Scan for the cell matching the given text and deliver its (X, Y) coordinate at center. 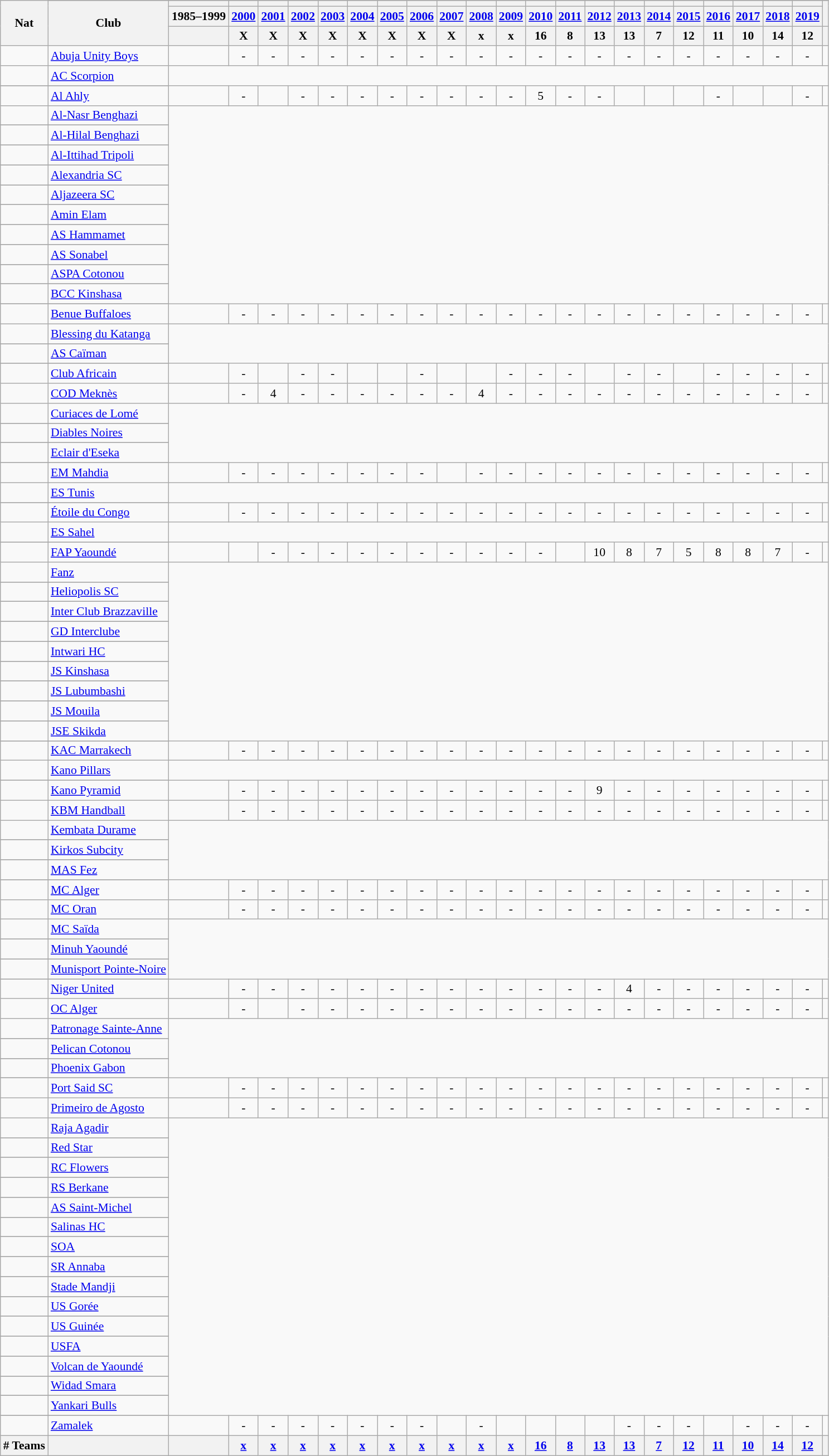
Munisport Pointe-Noire (108, 969)
Étoile du Congo (108, 513)
MC Alger (108, 890)
Volcan de Yaoundé (108, 1366)
2014 (659, 16)
Alexandria SC (108, 175)
Club Africain (108, 374)
Kano Pillars (108, 771)
Widad Smara (108, 1386)
SOA (108, 1247)
AS Sonabel (108, 255)
AS Caïman (108, 354)
RS Berkane (108, 1187)
AC Scorpion (108, 76)
Port Said SC (108, 1088)
GD Interclube (108, 632)
Raja Agadir (108, 1128)
Phoenix Gabon (108, 1068)
BCC Kinshasa (108, 294)
AS Saint-Michel (108, 1207)
2013 (629, 16)
Al-Hilal Benghazi (108, 135)
Al Ahly (108, 96)
Al-Ittihad Tripoli (108, 155)
Pelican Cotonou (108, 1049)
Abuja Unity Boys (108, 56)
USFA (108, 1346)
Yankari Bulls (108, 1406)
Amin Elam (108, 215)
Heliopolis SC (108, 592)
2017 (748, 16)
Primeiro de Agosto (108, 1108)
Kano Pyramid (108, 791)
Kembata Durame (108, 830)
2015 (688, 16)
2001 (273, 16)
RC Flowers (108, 1168)
2005 (392, 16)
Minuh Yaoundé (108, 949)
Fanz (108, 572)
9 (599, 791)
2007 (452, 16)
2006 (421, 16)
# Teams (25, 1445)
Eclair d'Eseka (108, 453)
Intwari HC (108, 651)
US Guinée (108, 1327)
2012 (599, 16)
2003 (332, 16)
ASPA Cotonou (108, 274)
OC Alger (108, 1009)
JS Kinshasa (108, 671)
AS Hammamet (108, 235)
Stade Mandji (108, 1287)
2011 (570, 16)
1985–1999 (198, 16)
Inter Club Brazzaville (108, 612)
2019 (807, 16)
Benue Buffaloes (108, 314)
Curiaces de Lomé (108, 413)
ES Tunis (108, 493)
MAS Fez (108, 870)
Club (108, 23)
US Gorée (108, 1307)
Diables Noires (108, 433)
2000 (243, 16)
FAP Yaoundé (108, 552)
Nat (25, 23)
Niger United (108, 989)
2002 (303, 16)
Blessing du Katanga (108, 334)
2004 (362, 16)
JS Lubumbashi (108, 692)
JS Mouila (108, 711)
2018 (777, 16)
SR Annaba (108, 1267)
2016 (718, 16)
Aljazeera SC (108, 195)
MC Oran (108, 909)
Patronage Sainte-Anne (108, 1029)
Zamalek (108, 1426)
Salinas HC (108, 1227)
2008 (481, 16)
2009 (511, 16)
Kirkos Subcity (108, 850)
KAC Marrakech (108, 751)
KBM Handball (108, 810)
Al-Nasr Benghazi (108, 115)
ES Sahel (108, 533)
Red Star (108, 1148)
JSE Skikda (108, 731)
COD Meknès (108, 393)
MC Saïda (108, 929)
EM Mahdia (108, 473)
2010 (541, 16)
